Pinpoint the cell where the given text exists, returning its (x, y) midpoint coordinate. 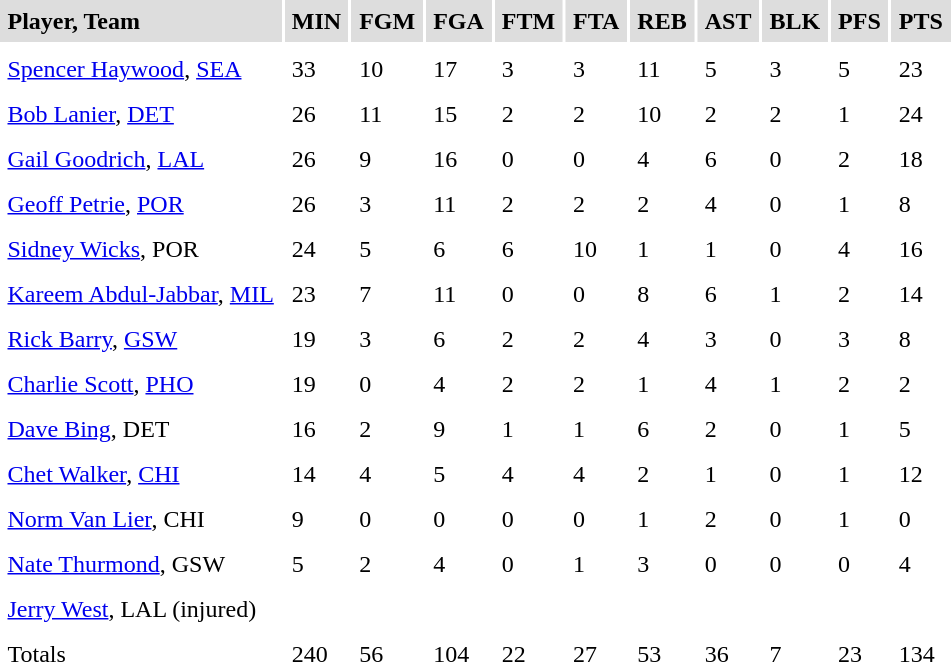
REB (662, 21)
PTS (920, 21)
Spencer Haywood, SEA (140, 69)
AST (728, 21)
12 (920, 474)
Norm Van Lier, CHI (140, 519)
Nate Thurmond, GSW (140, 564)
Rick Barry, GSW (140, 339)
33 (316, 69)
FGA (459, 21)
Sidney Wicks, POR (140, 249)
17 (459, 69)
Charlie Scott, PHO (140, 384)
Kareem Abdul-Jabbar, MIL (140, 294)
PFS (860, 21)
MIN (316, 21)
BLK (795, 21)
15 (459, 114)
7 (388, 294)
FGM (388, 21)
Player, Team (140, 21)
FTM (528, 21)
18 (920, 159)
Dave Bing, DET (140, 429)
FTA (596, 21)
Bob Lanier, DET (140, 114)
Chet Walker, CHI (140, 474)
Jerry West, LAL (injured) (140, 609)
Geoff Petrie, POR (140, 204)
Gail Goodrich, LAL (140, 159)
